Locate the cell with the specified text and output its [X, Y] center coordinate. 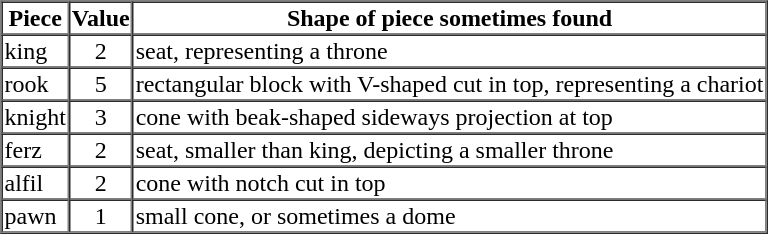
rook [36, 84]
3 [101, 116]
cone with notch cut in top [450, 182]
king [36, 50]
seat, representing a throne [450, 50]
1 [101, 216]
5 [101, 84]
Value [101, 18]
ferz [36, 150]
cone with beak-shaped sideways projection at top [450, 116]
Piece [36, 18]
Shape of piece sometimes found [450, 18]
knight [36, 116]
seat, smaller than king, depicting a smaller throne [450, 150]
alfil [36, 182]
rectangular block with V-shaped cut in top, representing a chariot [450, 84]
pawn [36, 216]
small cone, or sometimes a dome [450, 216]
